Determine the (X, Y) coordinate at the center of the cell enclosing the given text.  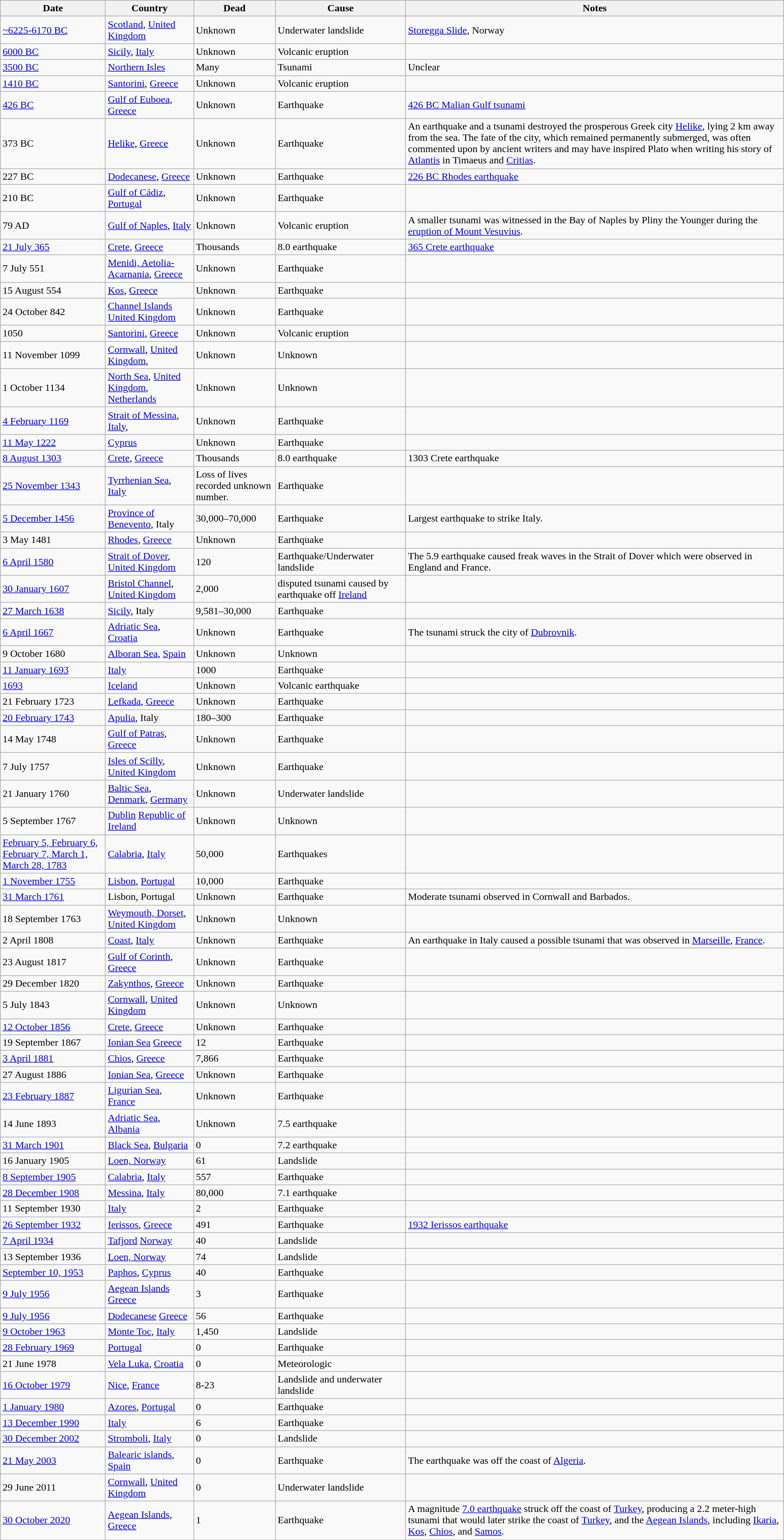
3500 BC (53, 67)
Gulf of Cádiz, Portugal (150, 198)
Gulf of Naples, Italy (150, 225)
Province of Benevento, Italy (150, 519)
Ionian Sea, Greece (150, 1075)
29 June 2011 (53, 1487)
9 October 1680 (53, 654)
1000 (235, 670)
557 (235, 1177)
5 July 1843 (53, 1005)
Volcanic earthquake (341, 686)
Earthquakes (341, 854)
1 October 1134 (53, 388)
Weymouth, Dorset, United Kingdom (150, 918)
1 January 1980 (53, 1407)
Earthquake/Underwater landslide (341, 561)
23 August 1817 (53, 962)
Dead (235, 8)
Ionian Sea Greece (150, 1043)
Azores, Portugal (150, 1407)
~6225-6170 BC (53, 30)
7 July 551 (53, 268)
30 October 2020 (53, 1520)
The 5.9 earthquake caused freak waves in the Strait of Dover which were observed in England and France. (595, 561)
12 October 1856 (53, 1027)
Notes (595, 8)
Gulf of Corinth, Greece (150, 962)
120 (235, 561)
373 BC (53, 143)
3 (235, 1294)
Apulia, Italy (150, 718)
Portugal (150, 1348)
16 January 1905 (53, 1161)
21 February 1723 (53, 702)
491 (235, 1225)
14 May 1748 (53, 739)
Gulf of Euboea, Greece (150, 105)
227 BC (53, 176)
30,000–70,000 (235, 519)
31 March 1901 (53, 1145)
24 October 842 (53, 312)
1303 Crete earthquake (595, 458)
1410 BC (53, 83)
Nice, France (150, 1385)
5 September 1767 (53, 821)
28 February 1969 (53, 1348)
Cornwall, United Kingdom, (150, 355)
Ligurian Sea, France (150, 1096)
19 September 1867 (53, 1043)
2 (235, 1209)
5 December 1456 (53, 519)
6000 BC (53, 52)
Unclear (595, 67)
Ierissos, Greece (150, 1225)
79 AD (53, 225)
3 April 1881 (53, 1059)
Alboran Sea, Spain (150, 654)
Date (53, 8)
Dublin Republic of Ireland (150, 821)
6 April 1667 (53, 632)
1932 Ierissos earthquake (595, 1225)
20 February 1743 (53, 718)
6 (235, 1423)
8 August 1303 (53, 458)
Vela Luka, Croatia (150, 1364)
80,000 (235, 1193)
Lefkada, Greece (150, 702)
26 September 1932 (53, 1225)
8-23 (235, 1385)
Moderate tsunami observed in Cornwall and Barbados. (595, 897)
1,450 (235, 1332)
Black Sea, Bulgaria (150, 1145)
226 BC Rhodes earthquake (595, 176)
210 BC (53, 198)
12 (235, 1043)
27 August 1886 (53, 1075)
31 March 1761 (53, 897)
Bristol Channel, United Kingdom (150, 589)
15 August 554 (53, 290)
Baltic Sea, Denmark, Germany (150, 793)
7.5 earthquake (341, 1124)
11 September 1930 (53, 1209)
The tsunami struck the city of Dubrovnik. (595, 632)
30 January 1607 (53, 589)
10,000 (235, 881)
Dodecanese Greece (150, 1316)
Paphos, Cyprus (150, 1272)
Scotland, United Kingdom (150, 30)
Strait of Dover, United Kingdom (150, 561)
2 April 1808 (53, 940)
The earthquake was off the coast of Algeria. (595, 1460)
6 April 1580 (53, 561)
A smaller tsunami was witnessed in the Bay of Naples by Pliny the Younger during the eruption of Mount Vesuvius. (595, 225)
Messina, Italy (150, 1193)
14 June 1893 (53, 1124)
Chios, Greece (150, 1059)
Northern Isles (150, 67)
16 October 1979 (53, 1385)
An earthquake in Italy caused a possible tsunami that was observed in Marseille, France. (595, 940)
Strait of Messina, Italy, (150, 421)
21 July 365 (53, 247)
61 (235, 1161)
Iceland (150, 686)
Adriatic Sea, Albania (150, 1124)
Adriatic Sea, Croatia (150, 632)
disputed tsunami caused by earthquake off Ireland (341, 589)
11 January 1693 (53, 670)
7 July 1757 (53, 767)
13 December 1990 (53, 1423)
Aegean Islands, Greece (150, 1520)
February 5, February 6, February 7, March 1, March 28, 1783 (53, 854)
Many (235, 67)
Kos, Greece (150, 290)
Coast, Italy (150, 940)
9,581–30,000 (235, 610)
21 May 2003 (53, 1460)
Stromboli, Italy (150, 1439)
Dodecanese, Greece (150, 176)
2,000 (235, 589)
7.2 earthquake (341, 1145)
365 Crete earthquake (595, 247)
Tsunami (341, 67)
426 BC (53, 105)
74 (235, 1256)
Tafjord Norway (150, 1240)
Gulf of Patras, Greece (150, 739)
Isles of Scilly, United Kingdom (150, 767)
29 December 1820 (53, 983)
Helike, Greece (150, 143)
7.1 earthquake (341, 1193)
28 December 1908 (53, 1193)
180–300 (235, 718)
Rhodes, Greece (150, 540)
7,866 (235, 1059)
Cause (341, 8)
Monte Toc, Italy (150, 1332)
Zakynthos, Greece (150, 983)
Cyprus (150, 442)
3 May 1481 (53, 540)
1 November 1755 (53, 881)
Meteorologic (341, 1364)
11 November 1099 (53, 355)
9 October 1963 (53, 1332)
56 (235, 1316)
23 February 1887 (53, 1096)
Aegean Islands Greece (150, 1294)
1050 (53, 333)
1693 (53, 686)
7 April 1934 (53, 1240)
21 June 1978 (53, 1364)
Country (150, 8)
Storegga Slide, Norway (595, 30)
11 May 1222 (53, 442)
4 February 1169 (53, 421)
13 September 1936 (53, 1256)
Landslide and underwater landslide (341, 1385)
426 BC Malian Gulf tsunami (595, 105)
1 (235, 1520)
Menidi, Aetolia-Acarnania, Greece (150, 268)
Balearic islands, Spain (150, 1460)
30 December 2002 (53, 1439)
21 January 1760 (53, 793)
8 September 1905 (53, 1177)
18 September 1763 (53, 918)
Tyrrhenian Sea, Italy (150, 486)
Channel Islands United Kingdom (150, 312)
Largest earthquake to strike Italy. (595, 519)
Loss of lives recorded unknown number. (235, 486)
North Sea, United Kingdom, Netherlands (150, 388)
50,000 (235, 854)
27 March 1638 (53, 610)
September 10, 1953 (53, 1272)
25 November 1343 (53, 486)
